Return (X, Y) of the center of cell containing provided text 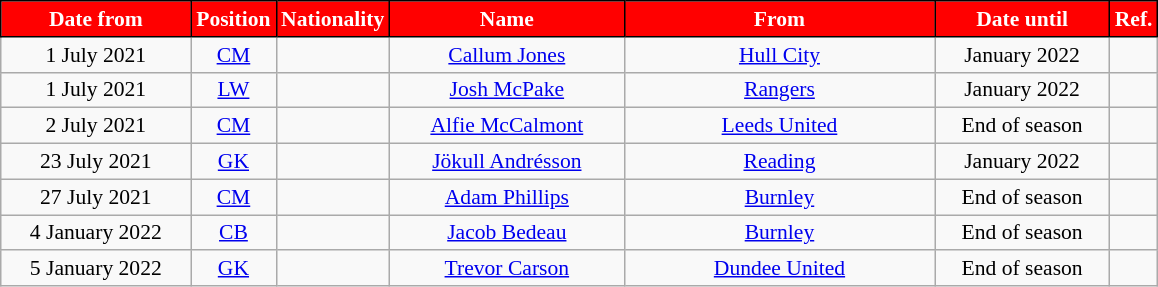
From (779, 19)
23 July 2021 (96, 162)
Jökull Andrésson (506, 162)
2 July 2021 (96, 126)
27 July 2021 (96, 197)
Name (506, 19)
Callum Jones (506, 55)
Date from (96, 19)
Date until (1022, 19)
5 January 2022 (96, 269)
Jacob Bedeau (506, 233)
4 January 2022 (96, 233)
Rangers (779, 90)
Hull City (779, 55)
Josh McPake (506, 90)
Ref. (1134, 19)
Reading (779, 162)
CB (234, 233)
Position (234, 19)
Nationality (332, 19)
Trevor Carson (506, 269)
LW (234, 90)
Adam Phillips (506, 197)
Dundee United (779, 269)
Alfie McCalmont (506, 126)
Leeds United (779, 126)
